For the text-containing cell, return its midpoint in (x, y) coordinate format. 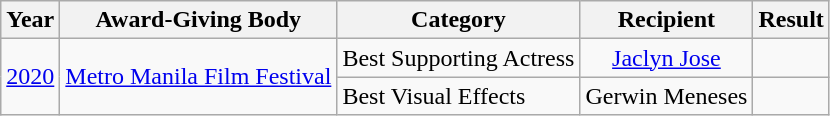
Award-Giving Body (198, 20)
2020 (30, 77)
Best Visual Effects (458, 96)
Category (458, 20)
Best Supporting Actress (458, 58)
Year (30, 20)
Gerwin Meneses (666, 96)
Metro Manila Film Festival (198, 77)
Recipient (666, 20)
Jaclyn Jose (666, 58)
Result (791, 20)
